Output the [x, y] coordinate of the center of the cell containing the given text.  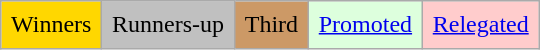
Runners-up [168, 25]
Promoted [365, 25]
Winners [52, 25]
Relegated [480, 25]
Third [271, 25]
